Detect which cell encompasses the target text, then output its [X, Y] center coordinate. 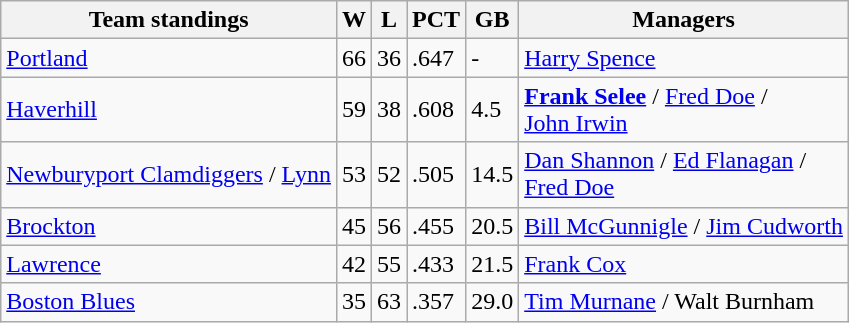
14.5 [492, 174]
45 [354, 226]
Managers [684, 20]
Frank Selee / Fred Doe / John Irwin [684, 110]
- [492, 58]
Bill McGunnigle / Jim Cudworth [684, 226]
Haverhill [169, 110]
63 [390, 302]
53 [354, 174]
42 [354, 264]
Brockton [169, 226]
Frank Cox [684, 264]
.357 [436, 302]
29.0 [492, 302]
PCT [436, 20]
Lawrence [169, 264]
.433 [436, 264]
35 [354, 302]
Portland [169, 58]
66 [354, 58]
Team standings [169, 20]
.647 [436, 58]
Boston Blues [169, 302]
Newburyport Clamdiggers / Lynn [169, 174]
W [354, 20]
55 [390, 264]
36 [390, 58]
4.5 [492, 110]
GB [492, 20]
.505 [436, 174]
59 [354, 110]
56 [390, 226]
.455 [436, 226]
21.5 [492, 264]
.608 [436, 110]
52 [390, 174]
Tim Murnane / Walt Burnham [684, 302]
L [390, 20]
38 [390, 110]
Dan Shannon / Ed Flanagan / Fred Doe [684, 174]
20.5 [492, 226]
Harry Spence [684, 58]
